Provide the (x, y) coordinate of the cell's center where the given text is located.  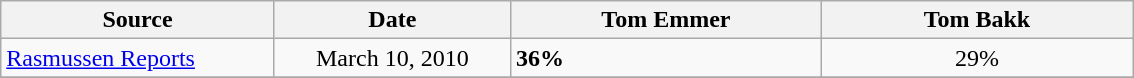
36% (666, 58)
Tom Emmer (666, 20)
29% (976, 58)
Tom Bakk (976, 20)
March 10, 2010 (392, 58)
Source (138, 20)
Date (392, 20)
Rasmussen Reports (138, 58)
